From the cell containing the given text, extract its center point as (x, y) coordinate. 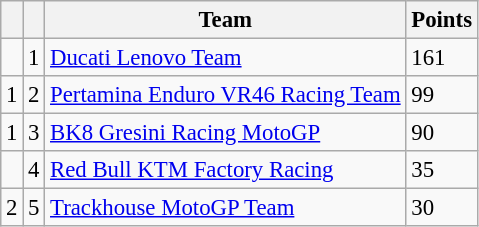
35 (442, 170)
30 (442, 208)
99 (442, 95)
4 (34, 170)
5 (34, 208)
3 (34, 133)
Team (226, 20)
BK8 Gresini Racing MotoGP (226, 133)
90 (442, 133)
Ducati Lenovo Team (226, 58)
Points (442, 20)
161 (442, 58)
Trackhouse MotoGP Team (226, 208)
Red Bull KTM Factory Racing (226, 170)
Pertamina Enduro VR46 Racing Team (226, 95)
